Scan for the cell matching the given text and deliver its (x, y) coordinate at center. 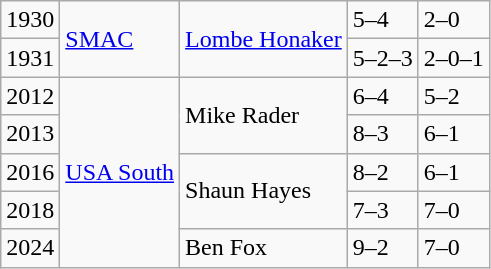
1931 (30, 58)
5–4 (382, 20)
2–0–1 (454, 58)
Shaun Hayes (264, 191)
2–0 (454, 20)
Lombe Honaker (264, 39)
8–2 (382, 172)
6–4 (382, 96)
1930 (30, 20)
USA South (120, 172)
5–2–3 (382, 58)
7–3 (382, 210)
8–3 (382, 134)
Mike Rader (264, 115)
2013 (30, 134)
5–2 (454, 96)
Ben Fox (264, 248)
2018 (30, 210)
2012 (30, 96)
2024 (30, 248)
2016 (30, 172)
SMAC (120, 39)
9–2 (382, 248)
